Identify which cell holds the provided text, then report its [X, Y] central coordinate. 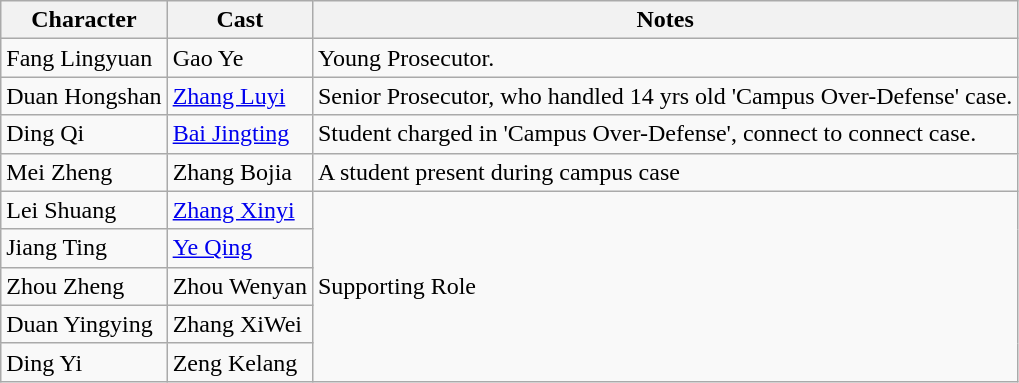
Lei Shuang [84, 210]
Bai Jingting [240, 134]
A student present during campus case [664, 172]
Student charged in 'Campus Over-Defense', connect to connect case. [664, 134]
Gao Ye [240, 58]
Duan Yingying [84, 324]
Ding Yi [84, 362]
Character [84, 20]
Zhou Wenyan [240, 286]
Jiang Ting [84, 248]
Young Prosecutor. [664, 58]
Mei Zheng [84, 172]
Zhou Zheng [84, 286]
Zhang Xinyi [240, 210]
Zhang Luyi [240, 96]
Supporting Role [664, 286]
Notes [664, 20]
Senior Prosecutor, who handled 14 yrs old 'Campus Over-Defense' case. [664, 96]
Zeng Kelang [240, 362]
Fang Lingyuan [84, 58]
Duan Hongshan [84, 96]
Zhang Bojia [240, 172]
Cast [240, 20]
Zhang XiWei [240, 324]
Ding Qi [84, 134]
Ye Qing [240, 248]
